Provide the [X, Y] coordinate of the cell's center where the given text is located.  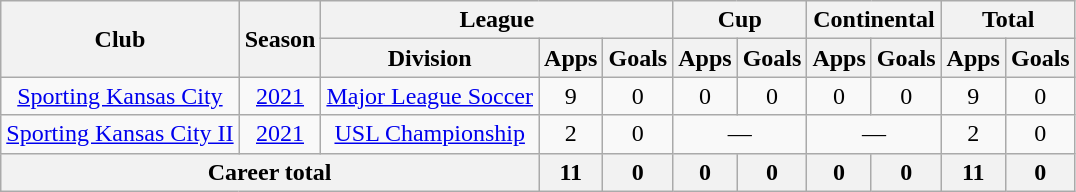
Club [120, 39]
Cup [740, 20]
Continental [874, 20]
Total [1008, 20]
Major League Soccer [430, 96]
Sporting Kansas City [120, 96]
USL Championship [430, 134]
Season [280, 39]
Division [430, 58]
Career total [270, 172]
League [497, 20]
Sporting Kansas City II [120, 134]
